Provide the (x, y) coordinate of the cell's center where the given text is located.  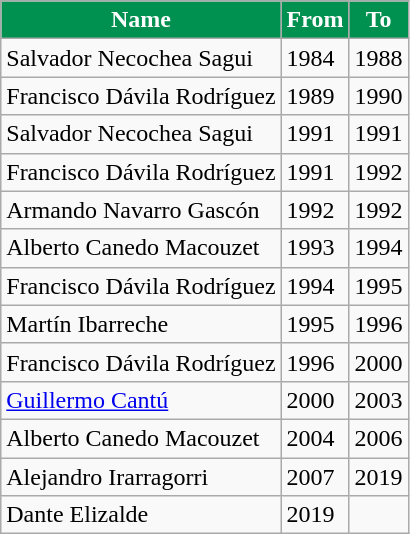
Martín Ibarreche (141, 324)
Alejandro Irarragorri (141, 477)
To (378, 20)
1993 (315, 248)
2003 (378, 400)
From (315, 20)
1989 (315, 96)
Name (141, 20)
1984 (315, 58)
1990 (378, 96)
1988 (378, 58)
Dante Elizalde (141, 515)
Guillermo Cantú (141, 400)
2007 (315, 477)
Armando Navarro Gascón (141, 210)
2006 (378, 438)
2004 (315, 438)
